Provide the (x, y) coordinate of the cell's center where the given text is located.  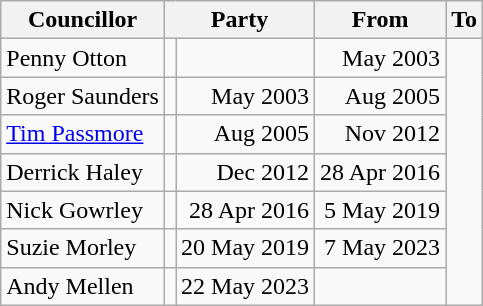
Andy Mellen (83, 286)
Nov 2012 (380, 134)
From (380, 20)
Councillor (83, 20)
22 May 2023 (246, 286)
Nick Gowrley (83, 210)
20 May 2019 (246, 248)
5 May 2019 (380, 210)
Party (239, 20)
Tim Passmore (83, 134)
Roger Saunders (83, 96)
Penny Otton (83, 58)
7 May 2023 (380, 248)
Dec 2012 (246, 172)
Derrick Haley (83, 172)
Suzie Morley (83, 248)
To (464, 20)
